Capture the cell that displays the provided text and extract its (X, Y) central coordinate. 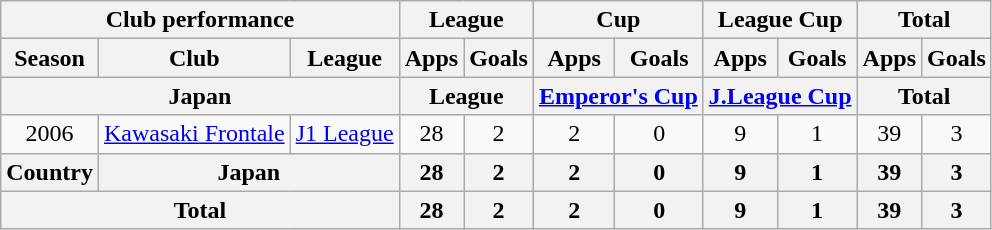
League Cup (780, 20)
J1 League (344, 134)
Emperor's Cup (618, 96)
2006 (50, 134)
Club performance (200, 20)
J.League Cup (780, 96)
Kawasaki Frontale (194, 134)
Season (50, 58)
Club (194, 58)
Country (50, 172)
Cup (618, 20)
